Capture the cell that displays the provided text and extract its (x, y) central coordinate. 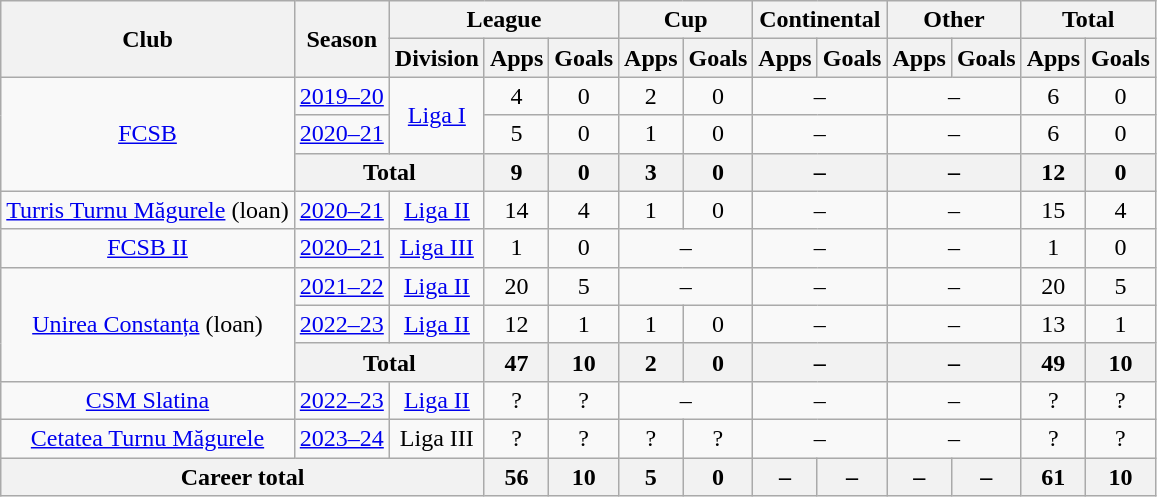
CSM Slatina (148, 400)
2019–20 (342, 96)
Turris Turnu Măgurele (loan) (148, 210)
47 (516, 362)
Unirea Constanța (loan) (148, 324)
FCSB II (148, 248)
Cup (686, 20)
3 (651, 172)
League (504, 20)
15 (1053, 210)
Liga I (436, 115)
49 (1053, 362)
Division (436, 58)
2021–22 (342, 286)
FCSB (148, 134)
14 (516, 210)
13 (1053, 324)
Career total (243, 477)
Continental (820, 20)
56 (516, 477)
Club (148, 39)
Season (342, 39)
Other (954, 20)
61 (1053, 477)
Cetatea Turnu Măgurele (148, 438)
9 (516, 172)
2023–24 (342, 438)
